Determine the (x, y) coordinate at the center of the cell enclosing the given text.  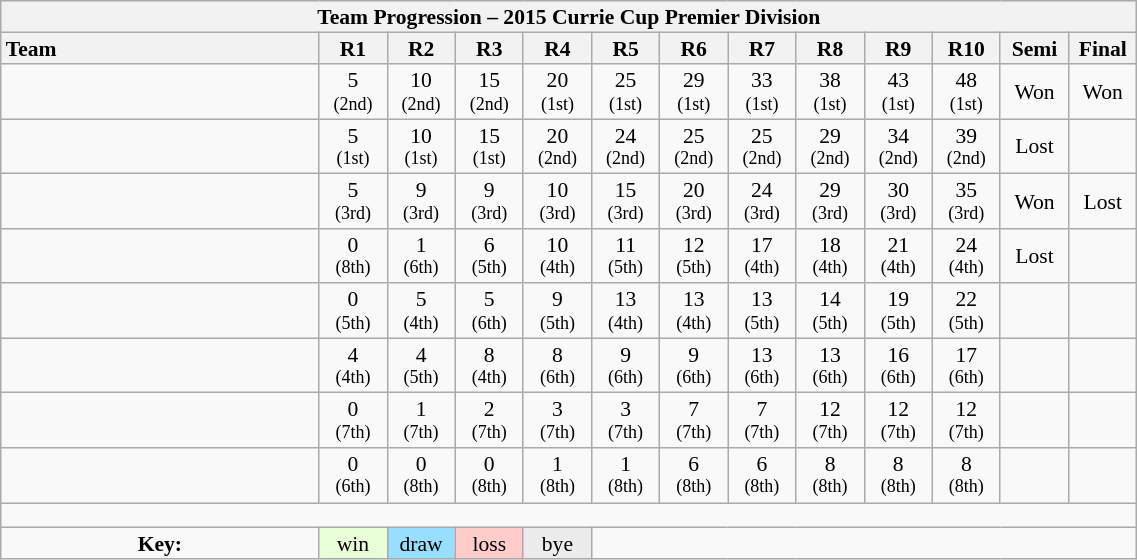
25 (1st) (625, 92)
38 (1st) (830, 92)
win (353, 544)
R8 (830, 49)
5 (2nd) (353, 92)
24 (2nd) (625, 146)
Semi (1034, 49)
Team (160, 49)
29 (3rd) (830, 202)
Final (1103, 49)
R9 (898, 49)
5 (6th) (489, 312)
Team Progression – 2015 Currie Cup Premier Division (569, 17)
17 (6th) (966, 366)
19 (5th) (898, 312)
8 (6th) (557, 366)
43 (1st) (898, 92)
15 (3rd) (625, 202)
21 (4th) (898, 256)
Key: (160, 544)
48 (1st) (966, 92)
R2 (421, 49)
R4 (557, 49)
9 (5th) (557, 312)
12 (5th) (694, 256)
24 (3rd) (762, 202)
29 (1st) (694, 92)
16 (6th) (898, 366)
6 (5th) (489, 256)
39 (2nd) (966, 146)
R1 (353, 49)
20 (3rd) (694, 202)
24 (4th) (966, 256)
5 (4th) (421, 312)
34 (2nd) (898, 146)
R6 (694, 49)
4 (4th) (353, 366)
15 (2nd) (489, 92)
29 (2nd) (830, 146)
4 (5th) (421, 366)
1 (7th) (421, 420)
35 (3rd) (966, 202)
33 (1st) (762, 92)
20 (2nd) (557, 146)
20 (1st) (557, 92)
1 (6th) (421, 256)
22 (5th) (966, 312)
loss (489, 544)
14 (5th) (830, 312)
0 (5th) (353, 312)
18 (4th) (830, 256)
5 (3rd) (353, 202)
8 (4th) (489, 366)
15 (1st) (489, 146)
R10 (966, 49)
11 (5th) (625, 256)
R7 (762, 49)
10 (3rd) (557, 202)
10 (1st) (421, 146)
R3 (489, 49)
5 (1st) (353, 146)
bye (557, 544)
R5 (625, 49)
13 (5th) (762, 312)
17 (4th) (762, 256)
10 (2nd) (421, 92)
0 (7th) (353, 420)
draw (421, 544)
0 (6th) (353, 476)
2 (7th) (489, 420)
10 (4th) (557, 256)
30 (3rd) (898, 202)
